Scan for the cell matching the given text and deliver its (X, Y) coordinate at center. 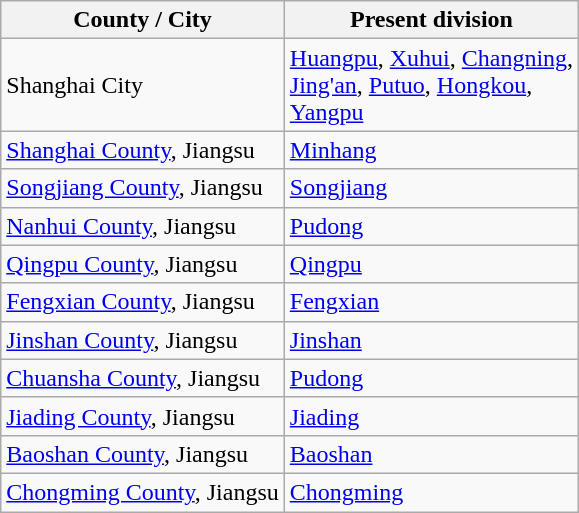
Baoshan (431, 454)
Chongming County, Jiangsu (143, 492)
Songjiang (431, 188)
Shanghai County, Jiangsu (143, 150)
Chongming (431, 492)
Jinshan (431, 340)
Songjiang County, Jiangsu (143, 188)
Qingpu County, Jiangsu (143, 264)
Jiading County, Jiangsu (143, 416)
Jiading (431, 416)
County / City (143, 20)
Chuansha County, Jiangsu (143, 378)
Fengxian (431, 302)
Minhang (431, 150)
Present division (431, 20)
Jinshan County, Jiangsu (143, 340)
Qingpu (431, 264)
Baoshan County, Jiangsu (143, 454)
Huangpu, Xuhui, Changning,Jing'an, Putuo, Hongkou,Yangpu (431, 85)
Fengxian County, Jiangsu (143, 302)
Shanghai City (143, 85)
Nanhui County, Jiangsu (143, 226)
